From the cell containing the given text, extract its center point as [x, y] coordinate. 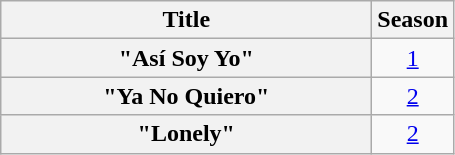
"Así Soy Yo" [186, 58]
1 [413, 58]
"Lonely" [186, 134]
Title [186, 20]
Season [413, 20]
"Ya No Quiero" [186, 96]
